Search for the cell housing the specified text and yield its [x, y] center coordinate. 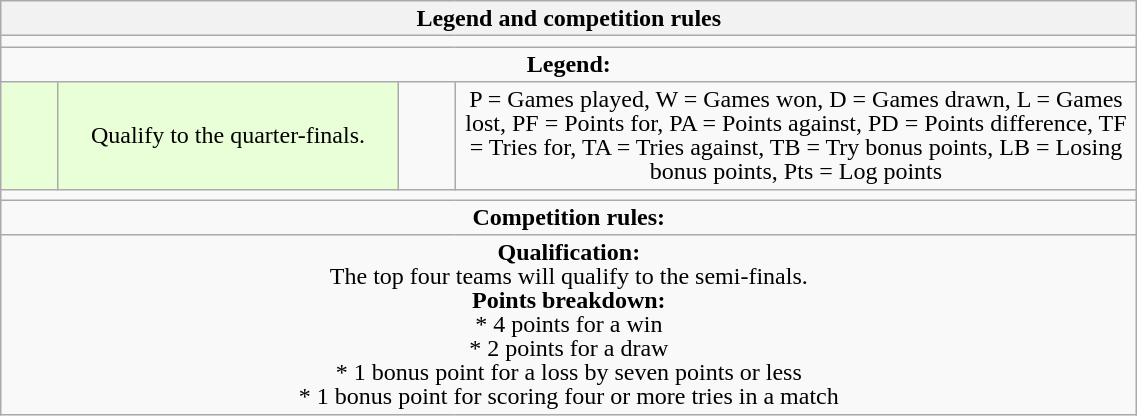
Legend: [569, 64]
Qualify to the quarter-finals. [228, 136]
Competition rules: [569, 218]
Legend and competition rules [569, 18]
